Detect which cell encompasses the target text, then output its [X, Y] center coordinate. 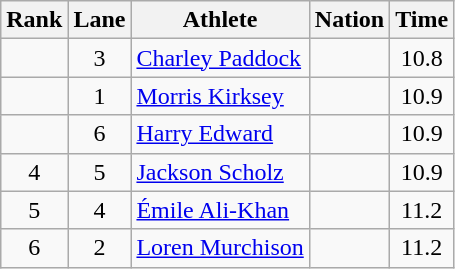
Time [422, 20]
Nation [349, 20]
10.8 [422, 58]
Rank [34, 20]
Jackson Scholz [220, 172]
Charley Paddock [220, 58]
Émile Ali-Khan [220, 210]
2 [100, 248]
Athlete [220, 20]
Loren Murchison [220, 248]
Lane [100, 20]
Morris Kirksey [220, 96]
3 [100, 58]
Harry Edward [220, 134]
1 [100, 96]
